Output the [x, y] coordinate of the center of the cell containing the given text.  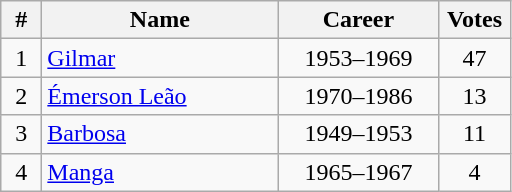
Manga [160, 172]
11 [474, 134]
1970–1986 [358, 96]
Gilmar [160, 58]
Career [358, 20]
13 [474, 96]
2 [22, 96]
1965–1967 [358, 172]
Votes [474, 20]
Barbosa [160, 134]
1949–1953 [358, 134]
1953–1969 [358, 58]
Émerson Leão [160, 96]
# [22, 20]
47 [474, 58]
Name [160, 20]
3 [22, 134]
1 [22, 58]
